Detect which cell encompasses the target text, then output its (X, Y) center coordinate. 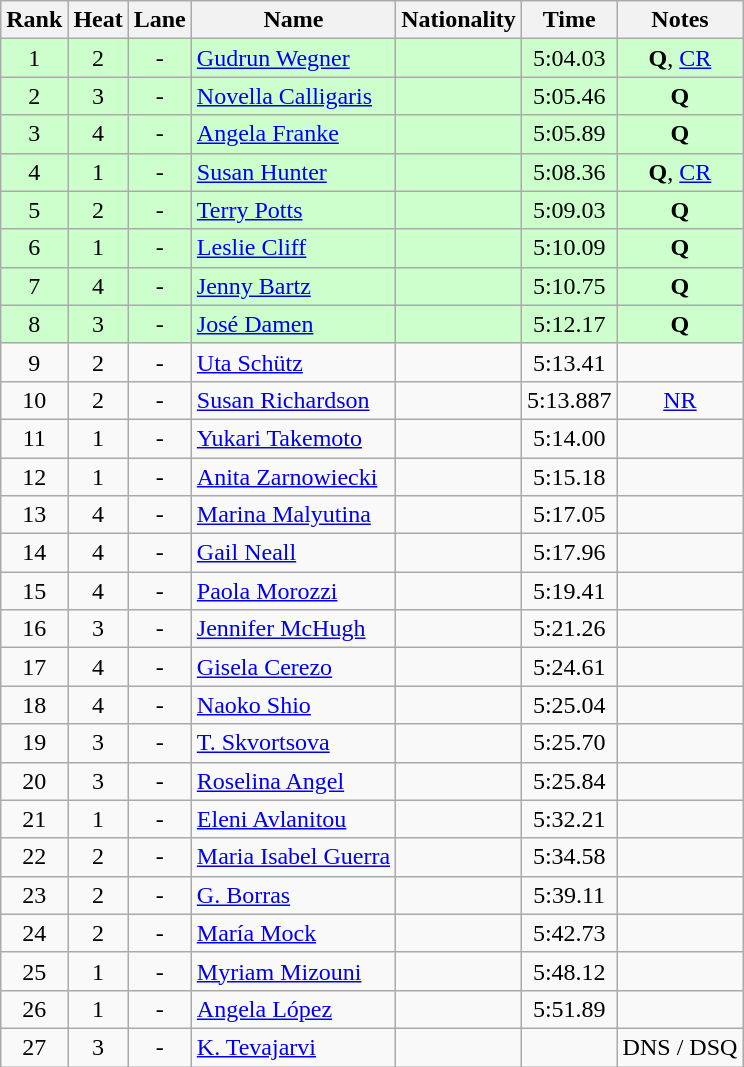
5:15.18 (569, 477)
Heat (98, 20)
Eleni Avlanitou (293, 819)
Nationality (459, 20)
13 (34, 515)
17 (34, 667)
5 (34, 210)
22 (34, 857)
5:13.41 (569, 362)
5:05.89 (569, 134)
19 (34, 743)
5:51.89 (569, 1009)
T. Skvortsova (293, 743)
5:19.41 (569, 591)
16 (34, 629)
José Damen (293, 324)
5:05.46 (569, 96)
27 (34, 1047)
21 (34, 819)
Gisela Cerezo (293, 667)
Lane (160, 20)
5:39.11 (569, 895)
G. Borras (293, 895)
Time (569, 20)
9 (34, 362)
Myriam Mizouni (293, 971)
Novella Calligaris (293, 96)
24 (34, 933)
Jenny Bartz (293, 286)
Yukari Takemoto (293, 438)
10 (34, 400)
Rank (34, 20)
Marina Malyutina (293, 515)
Naoko Shio (293, 705)
5:12.17 (569, 324)
Maria Isabel Guerra (293, 857)
5:17.96 (569, 553)
K. Tevajarvi (293, 1047)
7 (34, 286)
25 (34, 971)
5:25.70 (569, 743)
5:17.05 (569, 515)
15 (34, 591)
6 (34, 248)
5:32.21 (569, 819)
Anita Zarnowiecki (293, 477)
5:10.09 (569, 248)
5:25.84 (569, 781)
5:48.12 (569, 971)
20 (34, 781)
Gail Neall (293, 553)
5:42.73 (569, 933)
18 (34, 705)
Paola Morozzi (293, 591)
Susan Hunter (293, 172)
Roselina Angel (293, 781)
Jennifer McHugh (293, 629)
Name (293, 20)
Susan Richardson (293, 400)
5:04.03 (569, 58)
5:13.887 (569, 400)
Leslie Cliff (293, 248)
Uta Schütz (293, 362)
8 (34, 324)
11 (34, 438)
5:25.04 (569, 705)
5:14.00 (569, 438)
12 (34, 477)
5:21.26 (569, 629)
5:34.58 (569, 857)
5:24.61 (569, 667)
Angela Franke (293, 134)
5:10.75 (569, 286)
14 (34, 553)
5:08.36 (569, 172)
NR (680, 400)
26 (34, 1009)
DNS / DSQ (680, 1047)
Gudrun Wegner (293, 58)
Notes (680, 20)
23 (34, 895)
María Mock (293, 933)
Terry Potts (293, 210)
5:09.03 (569, 210)
Angela López (293, 1009)
